For the text-containing cell, return its midpoint in [x, y] coordinate format. 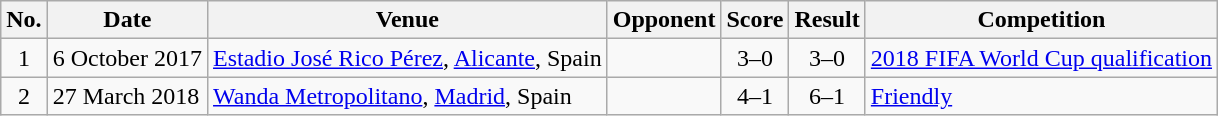
Friendly [1041, 96]
Score [755, 20]
Wanda Metropolitano, Madrid, Spain [408, 96]
2018 FIFA World Cup qualification [1041, 58]
Date [127, 20]
Competition [1041, 20]
27 March 2018 [127, 96]
No. [24, 20]
Estadio José Rico Pérez, Alicante, Spain [408, 58]
Venue [408, 20]
2 [24, 96]
4–1 [755, 96]
6–1 [827, 96]
Opponent [664, 20]
Result [827, 20]
1 [24, 58]
6 October 2017 [127, 58]
